Detect which cell encompasses the target text, then output its (x, y) center coordinate. 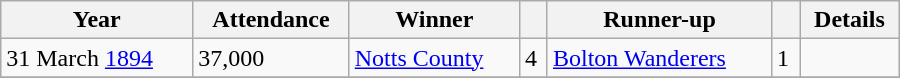
Bolton Wanderers (659, 58)
Runner-up (659, 20)
1 (786, 58)
4 (533, 58)
Winner (434, 20)
Attendance (271, 20)
Details (850, 20)
31 March 1894 (97, 58)
Notts County (434, 58)
37,000 (271, 58)
Year (97, 20)
